Output the (x, y) coordinate of the center of the cell containing the given text.  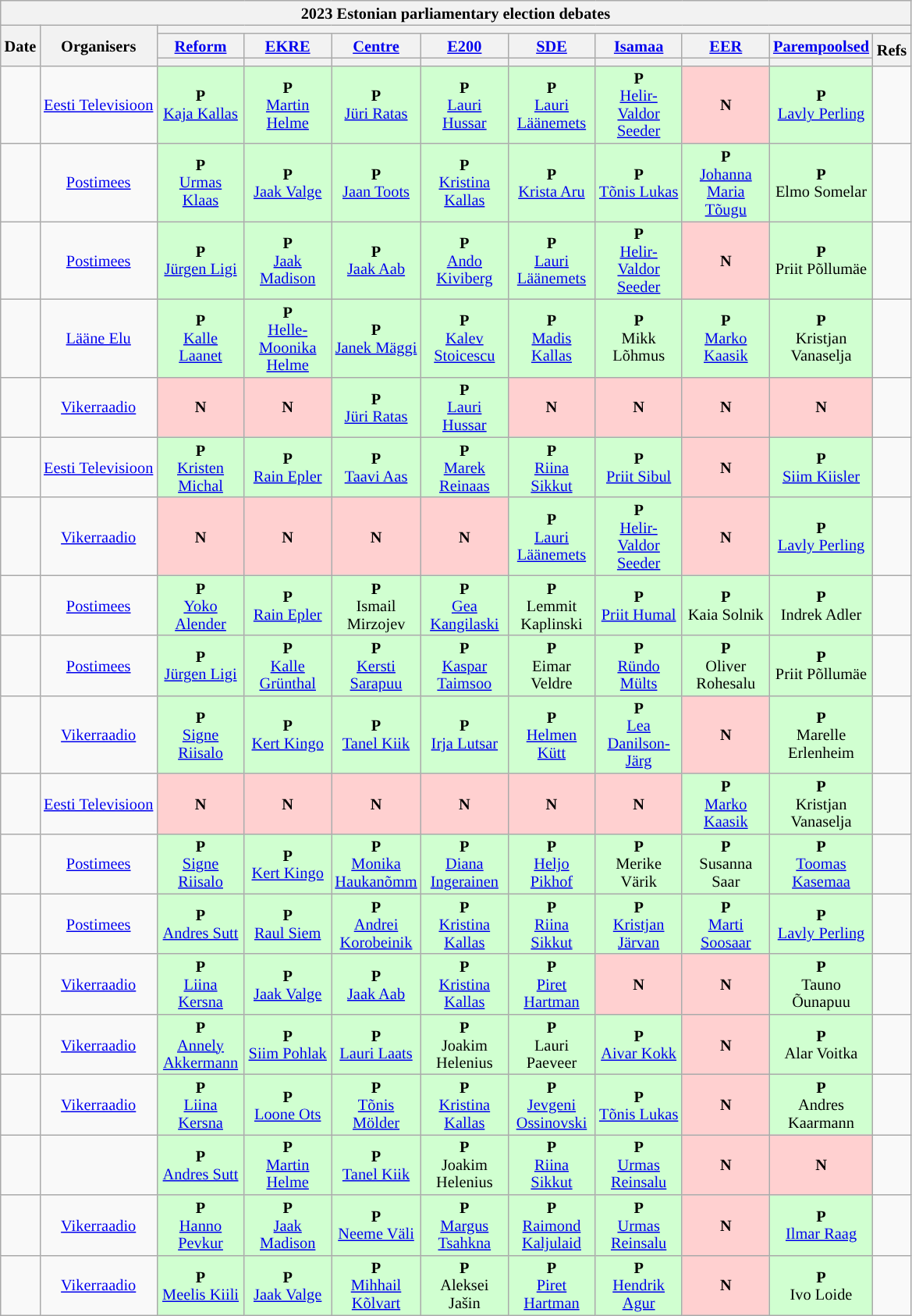
PRaimond Kaljulaid (552, 1225)
PGea Kangilaski (465, 606)
PUrmas Klaas (200, 183)
PKalle Laanet (200, 338)
PKersti Sarapuu (376, 665)
PKalle Grünthal (288, 665)
Reform (200, 45)
PTaavi Aas (376, 467)
PMihhail Kõlvart (376, 1285)
PMadis Kallas (552, 338)
PSiim Pohlak (288, 1044)
PMikk Lõhmus (639, 338)
PMarti Soosaar (726, 924)
PYoko Alender (200, 606)
PKaspar Taimsoo (465, 665)
PAivar Kokk (639, 1044)
PAndrei Korobeinik (376, 924)
PDiana Ingerainen (465, 863)
PKristen Michal (200, 467)
PJaan Toots (376, 183)
PPriit Humal (639, 606)
PAndres Kaarmann (821, 1104)
PMerike Värik (639, 863)
PHelmen Kütt (552, 734)
SDE (552, 45)
PJanek Mäggi (376, 338)
PHendrik Agur (639, 1285)
PTõnis Mölder (376, 1104)
PKristjan Järvan (639, 924)
2023 Estonian parliamentary election debates (456, 12)
POliver Rohesalu (726, 665)
Organisers (98, 45)
E200 (465, 45)
PLea Danilson-Järg (639, 734)
PKaja Kallas (200, 105)
PTauno Õunapuu (821, 983)
PIrja Lutsar (465, 734)
PEimar Veldre (552, 665)
PIndrek Adler (821, 606)
PRaul Siem (288, 924)
Date (20, 45)
PHeljo Pikhof (552, 863)
PSusanna Saar (726, 863)
PLauri Laats (376, 1044)
PJevgeni Ossinovski (552, 1104)
PElmo Somelar (821, 183)
PNeeme Väli (376, 1225)
PAlar Voitka (821, 1044)
PHelle-Moonika Helme (288, 338)
PAleksei Jašin (465, 1285)
PLemmit Kaplinski (552, 606)
PKaia Solnik (726, 606)
PRündo Mülts (639, 665)
PMarelle Erlenheim (821, 734)
EKRE (288, 45)
Centre (376, 45)
PAnnely Akkermann (200, 1044)
PMargus Tsahkna (465, 1225)
PLauri Paeveer (552, 1044)
Parempoolsed (821, 45)
PKalev Stoicescu (465, 338)
PKrista Aru (552, 183)
Refs (892, 49)
PMonika Haukanõmm (376, 863)
PIvo Loide (821, 1285)
Isamaa (639, 45)
PPriit Sibul (639, 467)
PToomas Kasemaa (821, 863)
PSiim Kiisler (821, 467)
PAndo Kiviberg (465, 260)
EER (726, 45)
Lääne Elu (98, 338)
PLoone Ots (288, 1104)
PJohanna Maria Tõugu (726, 183)
PMarek Reinaas (465, 467)
PIsmail Mirzojev (376, 606)
PHanno Pevkur (200, 1225)
PMeelis Kiili (200, 1285)
PIlmar Raag (821, 1225)
